Detect which cell encompasses the target text, then output its [x, y] center coordinate. 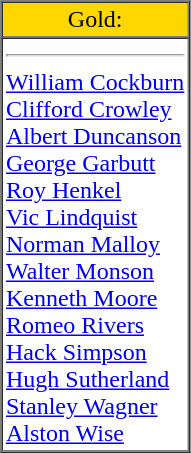
Gold: [96, 20]
